Detect which cell encompasses the target text, then output its [X, Y] center coordinate. 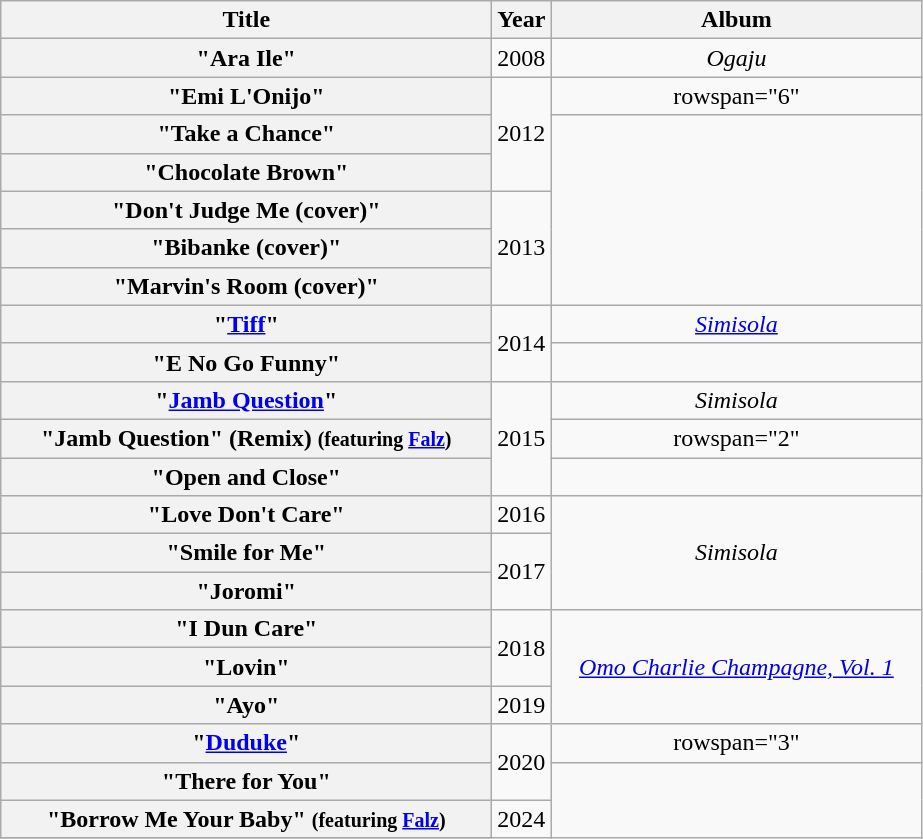
rowspan="6" [736, 96]
"Love Don't Care" [246, 515]
"Jamb Question" [246, 400]
"Tiff" [246, 324]
"Duduke" [246, 743]
"Open and Close" [246, 477]
"Chocolate Brown" [246, 172]
Year [522, 20]
"Borrow Me Your Baby" (featuring Falz) [246, 819]
Omo Charlie Champagne, Vol. 1 [736, 667]
"Bibanke (cover)" [246, 248]
"Smile for Me" [246, 553]
Album [736, 20]
Title [246, 20]
"Don't Judge Me (cover)" [246, 210]
2014 [522, 343]
2012 [522, 134]
"Jamb Question" (Remix) (featuring Falz) [246, 438]
2017 [522, 572]
2024 [522, 819]
"Ara Ile" [246, 58]
2018 [522, 648]
"I Dun Care" [246, 629]
"Marvin's Room (cover)" [246, 286]
2020 [522, 762]
"Ayo" [246, 705]
rowspan="3" [736, 743]
2013 [522, 248]
"Take a Chance" [246, 134]
2016 [522, 515]
Ogaju [736, 58]
"E No Go Funny" [246, 362]
"Joromi" [246, 591]
rowspan="2" [736, 438]
"There for You" [246, 781]
"Lovin" [246, 667]
2008 [522, 58]
2015 [522, 438]
"Emi L'Onijo" [246, 96]
2019 [522, 705]
